From the cell containing the given text, extract its center point as (X, Y) coordinate. 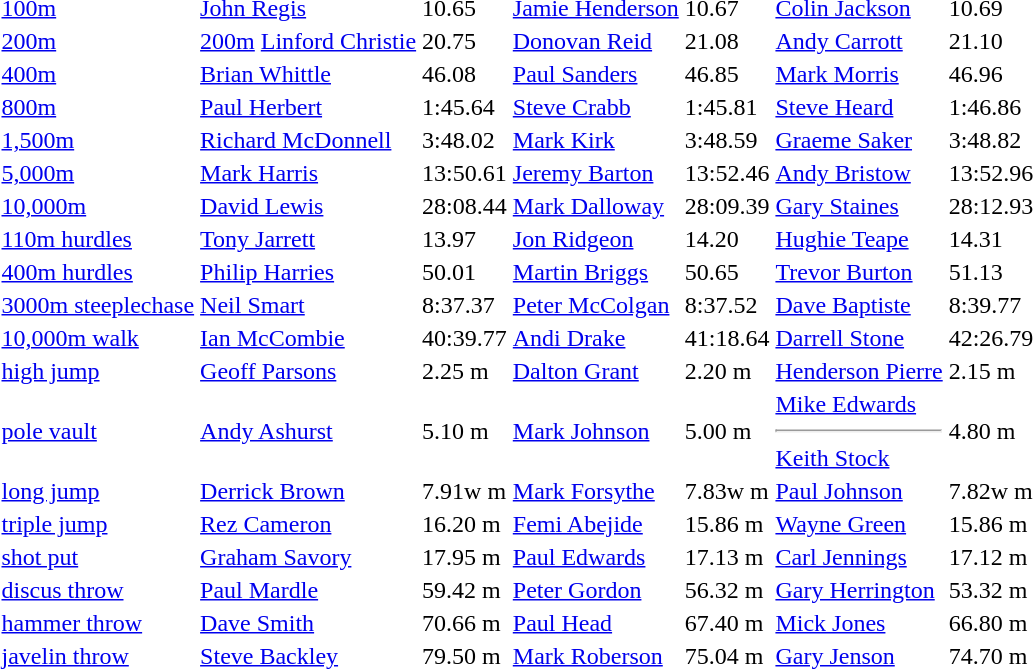
41:18.64 (727, 338)
14.20 (727, 239)
10,000m (98, 206)
Philip Harries (308, 272)
Peter Gordon (596, 590)
110m hurdles (98, 239)
Steve Crabb (596, 107)
1,500m (98, 140)
Paul Head (596, 623)
high jump (98, 371)
Paul Edwards (596, 557)
Neil Smart (308, 305)
50.65 (727, 272)
Mark Kirk (596, 140)
5.10 m (465, 431)
8:37.52 (727, 305)
Dalton Grant (596, 371)
3000m steeplechase (98, 305)
Richard McDonnell (308, 140)
8:37.37 (465, 305)
Graeme Saker (859, 140)
Paul Sanders (596, 74)
Femi Abejide (596, 524)
Steve Heard (859, 107)
Mark Dalloway (596, 206)
400m (98, 74)
5.00 m (727, 431)
Mark Harris (308, 173)
3:48.02 (465, 140)
Peter McColgan (596, 305)
Jon Ridgeon (596, 239)
Dave Baptiste (859, 305)
Carl Jennings (859, 557)
pole vault (98, 431)
Mark Johnson (596, 431)
Mark Morris (859, 74)
20.75 (465, 41)
Trevor Burton (859, 272)
200m (98, 41)
50.01 (465, 272)
triple jump (98, 524)
long jump (98, 491)
40:39.77 (465, 338)
15.86 m (727, 524)
200m Linford Christie (308, 41)
Donovan Reid (596, 41)
2.25 m (465, 371)
Mike EdwardsKeith Stock (859, 431)
2.20 m (727, 371)
Wayne Green (859, 524)
17.13 m (727, 557)
46.85 (727, 74)
Andy Bristow (859, 173)
Rez Cameron (308, 524)
21.08 (727, 41)
shot put (98, 557)
David Lewis (308, 206)
Ian McCombie (308, 338)
Mark Forsythe (596, 491)
10,000m walk (98, 338)
13.97 (465, 239)
3:48.59 (727, 140)
Gary Staines (859, 206)
17.95 m (465, 557)
Geoff Parsons (308, 371)
800m (98, 107)
67.40 m (727, 623)
16.20 m (465, 524)
7.83w m (727, 491)
Tony Jarrett (308, 239)
Paul Johnson (859, 491)
Andy Carrott (859, 41)
1:45.81 (727, 107)
56.32 m (727, 590)
59.42 m (465, 590)
Brian Whittle (308, 74)
Paul Mardle (308, 590)
Gary Herrington (859, 590)
Paul Herbert (308, 107)
5,000m (98, 173)
Andi Drake (596, 338)
Jeremy Barton (596, 173)
Derrick Brown (308, 491)
hammer throw (98, 623)
Henderson Pierre (859, 371)
Dave Smith (308, 623)
Mick Jones (859, 623)
400m hurdles (98, 272)
46.08 (465, 74)
13:52.46 (727, 173)
28:09.39 (727, 206)
Hughie Teape (859, 239)
Andy Ashurst (308, 431)
1:45.64 (465, 107)
7.91w m (465, 491)
discus throw (98, 590)
Graham Savory (308, 557)
70.66 m (465, 623)
13:50.61 (465, 173)
Darrell Stone (859, 338)
Martin Briggs (596, 272)
28:08.44 (465, 206)
